Find where the given text appears and provide that cell's center as (X, Y) coordinate. 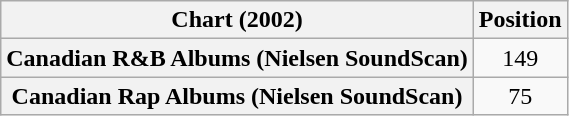
75 (520, 96)
Canadian R&B Albums (Nielsen SoundScan) (238, 58)
Chart (2002) (238, 20)
Position (520, 20)
Canadian Rap Albums (Nielsen SoundScan) (238, 96)
149 (520, 58)
